Locate the cell with the specified text and output its [X, Y] center coordinate. 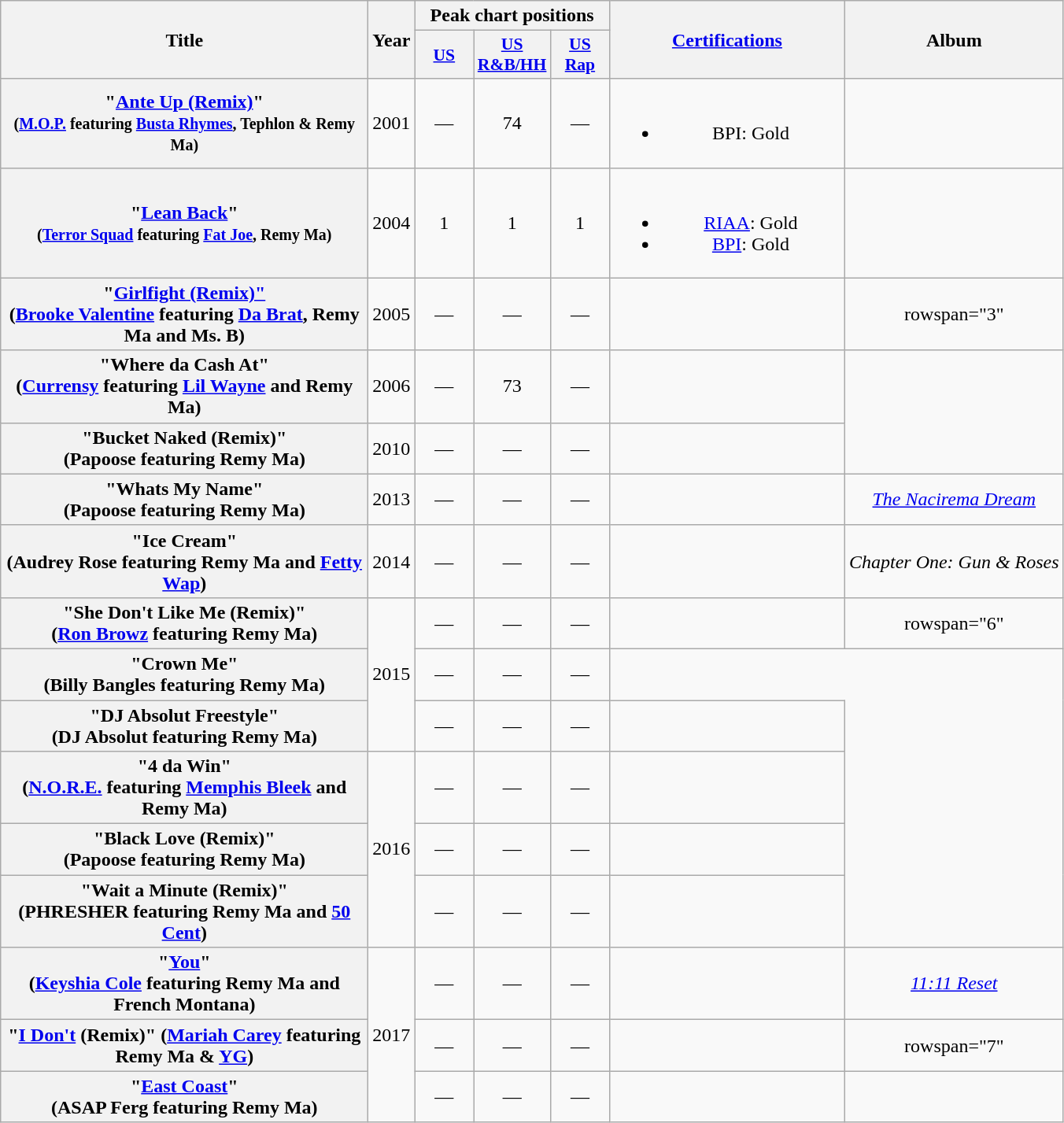
"Bucket Naked (Remix)"(Papoose featuring Remy Ma) [184, 449]
2004 [392, 223]
Year [392, 39]
"Where da Cash At"(Currensy featuring Lil Wayne and Remy Ma) [184, 386]
Peak chart positions [512, 16]
"East Coast"(ASAP Ferg featuring Remy Ma) [184, 1097]
11:11 Reset [954, 984]
73 [512, 386]
2014 [392, 561]
"Whats My Name"(Papoose featuring Remy Ma) [184, 499]
"Lean Back"(Terror Squad featuring Fat Joe, Remy Ma) [184, 223]
2013 [392, 499]
BPI: Gold [727, 123]
"She Don't Like Me (Remix)"(Ron Browz featuring Remy Ma) [184, 623]
Chapter One: Gun & Roses [954, 561]
US [444, 55]
"4 da Win"(N.O.R.E. featuring Memphis Bleek and Remy Ma) [184, 788]
2017 [392, 1035]
Certifications [727, 39]
"DJ Absolut Freestyle"(DJ Absolut featuring Remy Ma) [184, 726]
The Nacirema Dream [954, 499]
USRap [579, 55]
2005 [392, 314]
Title [184, 39]
2016 [392, 850]
"Wait a Minute (Remix)"(PHRESHER featuring Remy Ma and 50 Cent) [184, 911]
"I Don't (Remix)" (Mariah Carey featuring Remy Ma & YG) [184, 1045]
"You"(Keyshia Cole featuring Remy Ma and French Montana) [184, 984]
"Crown Me"(Billy Bangles featuring Remy Ma) [184, 674]
74 [512, 123]
rowspan="6" [954, 623]
"Girlfight (Remix)"(Brooke Valentine featuring Da Brat, Remy Ma and Ms. B) [184, 314]
"Ante Up (Remix)"(M.O.P. featuring Busta Rhymes, Tephlon & Remy Ma) [184, 123]
2015 [392, 674]
2006 [392, 386]
2010 [392, 449]
"Ice Cream"(Audrey Rose featuring Remy Ma and Fetty Wap) [184, 561]
Album [954, 39]
2001 [392, 123]
rowspan="3" [954, 314]
"Black Love (Remix)"(Papoose featuring Remy Ma) [184, 850]
USR&B/HH [512, 55]
rowspan="7" [954, 1045]
RIAA: GoldBPI: Gold [727, 223]
